Pinpoint the cell where the given text exists, returning its [X, Y] midpoint coordinate. 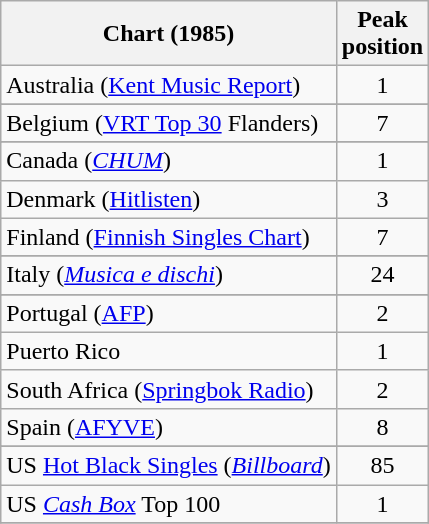
US Cash Box Top 100 [169, 503]
85 [382, 465]
Finland (Finnish Singles Chart) [169, 237]
24 [382, 275]
US Hot Black Singles (Billboard) [169, 465]
8 [382, 427]
Canada (CHUM) [169, 161]
Chart (1985) [169, 34]
Australia (Kent Music Report) [169, 85]
Belgium (VRT Top 30 Flanders) [169, 123]
Puerto Rico [169, 351]
3 [382, 199]
Italy (Musica e dischi) [169, 275]
South Africa (Springbok Radio) [169, 389]
Peakposition [382, 34]
Spain (AFYVE) [169, 427]
Portugal (AFP) [169, 313]
Denmark (Hitlisten) [169, 199]
